Capture the cell that displays the provided text and extract its (x, y) central coordinate. 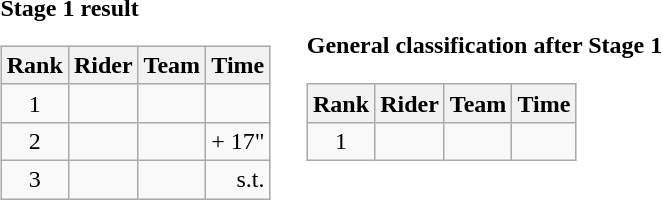
s.t. (238, 179)
3 (34, 179)
+ 17" (238, 141)
2 (34, 141)
